Capture the cell that displays the provided text and extract its (X, Y) central coordinate. 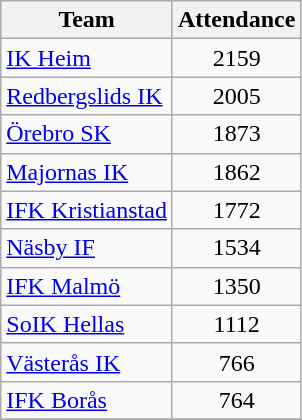
764 (236, 400)
IK Heim (87, 58)
Redbergslids IK (87, 96)
Team (87, 20)
1350 (236, 286)
766 (236, 362)
1772 (236, 210)
1112 (236, 324)
Västerås IK (87, 362)
Attendance (236, 20)
1873 (236, 134)
1862 (236, 172)
Näsby IF (87, 248)
IFK Kristianstad (87, 210)
2159 (236, 58)
Majornas IK (87, 172)
2005 (236, 96)
Örebro SK (87, 134)
SoIK Hellas (87, 324)
IFK Borås (87, 400)
IFK Malmö (87, 286)
1534 (236, 248)
